Return [X, Y] of the center of cell containing provided text 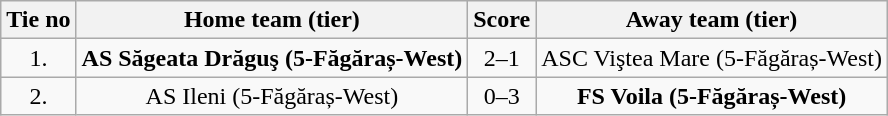
Tie no [38, 20]
Home team (tier) [272, 20]
AS Săgeata Drăguş (5-Făgăraș-West) [272, 58]
Away team (tier) [712, 20]
Score [502, 20]
2–1 [502, 58]
2. [38, 96]
0–3 [502, 96]
FS Voila (5-Făgăraș-West) [712, 96]
1. [38, 58]
AS Ileni (5-Făgăraș-West) [272, 96]
ASC Viştea Mare (5-Făgăraș-West) [712, 58]
